Scan for the cell matching the given text and deliver its [x, y] coordinate at center. 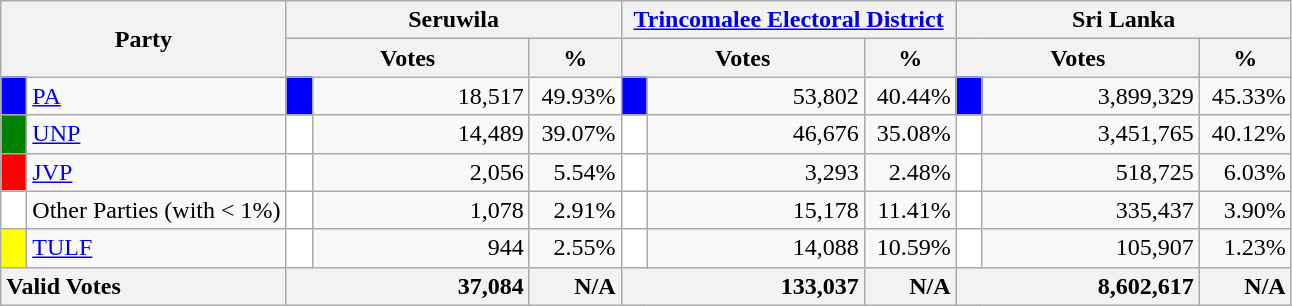
2.91% [575, 210]
335,437 [1090, 210]
518,725 [1090, 172]
944 [420, 248]
53,802 [756, 96]
39.07% [575, 134]
46,676 [756, 134]
133,037 [742, 286]
Valid Votes [144, 286]
35.08% [910, 134]
10.59% [910, 248]
3.90% [1245, 210]
14,489 [420, 134]
TULF [156, 248]
15,178 [756, 210]
105,907 [1090, 248]
6.03% [1245, 172]
14,088 [756, 248]
UNP [156, 134]
Trincomalee Electoral District [788, 20]
3,451,765 [1090, 134]
Party [144, 39]
1.23% [1245, 248]
49.93% [575, 96]
Seruwila [454, 20]
40.12% [1245, 134]
2,056 [420, 172]
PA [156, 96]
11.41% [910, 210]
2.48% [910, 172]
37,084 [408, 286]
5.54% [575, 172]
Other Parties (with < 1%) [156, 210]
45.33% [1245, 96]
JVP [156, 172]
40.44% [910, 96]
3,899,329 [1090, 96]
8,602,617 [1078, 286]
18,517 [420, 96]
1,078 [420, 210]
Sri Lanka [1124, 20]
3,293 [756, 172]
2.55% [575, 248]
